Locate the cell with the specified text and output its (x, y) center coordinate. 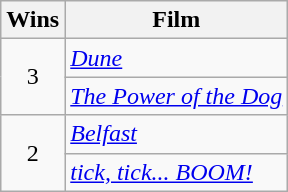
Film (176, 20)
2 (33, 153)
Wins (33, 20)
3 (33, 77)
Dune (176, 58)
tick, tick... BOOM! (176, 172)
The Power of the Dog (176, 96)
Belfast (176, 134)
